Provide the (x, y) coordinate of the cell's center where the given text is located.  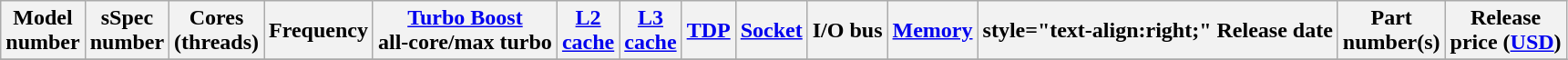
sSpecnumber (127, 31)
L3cache (651, 31)
L2cache (588, 31)
Partnumber(s) (1391, 31)
Socket (771, 31)
TDP (709, 31)
Memory (933, 31)
Cores(threads) (217, 31)
Turbo Boostall-core/max turbo (465, 31)
Modelnumber (43, 31)
Releaseprice (USD) (1505, 31)
style="text-align:right;" Release date (1157, 31)
I/O bus (847, 31)
Frequency (319, 31)
